Return (x, y) of the center of cell containing provided text 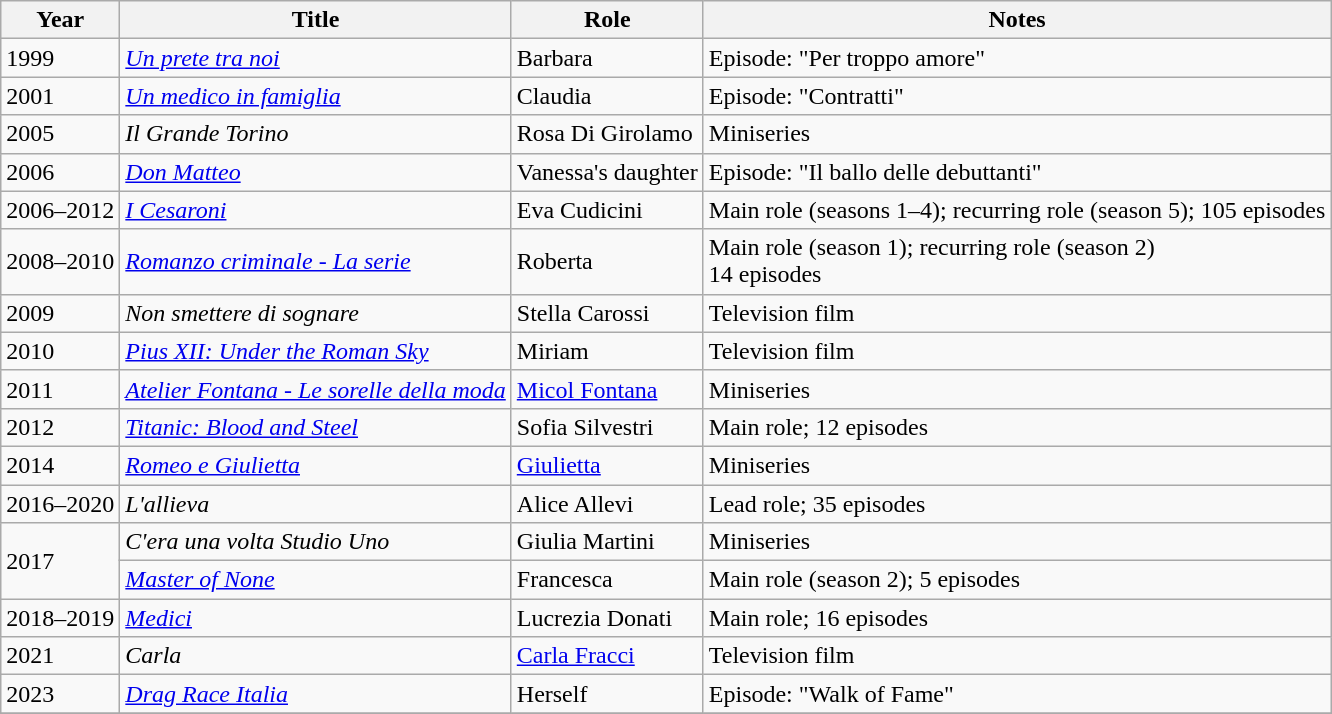
Pius XII: Under the Roman Sky (316, 351)
Title (316, 20)
Master of None (316, 580)
2001 (60, 96)
Herself (607, 694)
Alice Allevi (607, 503)
2016–2020 (60, 503)
I Cesaroni (316, 210)
Titanic: Blood and Steel (316, 427)
2014 (60, 465)
C'era una volta Studio Uno (316, 542)
Carla (316, 656)
Eva Cudicini (607, 210)
2017 (60, 561)
L'allieva (316, 503)
Romanzo criminale - La serie (316, 262)
Giulia Martini (607, 542)
Main role; 16 episodes (1017, 618)
Un prete tra noi (316, 58)
Main role (season 1); recurring role (season 2) 14 episodes (1017, 262)
Drag Race Italia (316, 694)
Episode: "Walk of Fame" (1017, 694)
Vanessa's daughter (607, 172)
Claudia (607, 96)
Notes (1017, 20)
Episode: "Per troppo amore" (1017, 58)
Don Matteo (316, 172)
Episode: "Contratti" (1017, 96)
Main role (season 2); 5 episodes (1017, 580)
Medici (316, 618)
Main role; 12 episodes (1017, 427)
Giulietta (607, 465)
Rosa Di Girolamo (607, 134)
Romeo e Giulietta (316, 465)
Stella Carossi (607, 313)
Role (607, 20)
2011 (60, 389)
Miriam (607, 351)
Roberta (607, 262)
Un medico in famiglia (316, 96)
Atelier Fontana - Le sorelle della moda (316, 389)
Barbara (607, 58)
2021 (60, 656)
2005 (60, 134)
Lead role; 35 episodes (1017, 503)
Non smettere di sognare (316, 313)
2008–2010 (60, 262)
Il Grande Torino (316, 134)
Main role (seasons 1–4); recurring role (season 5); 105 episodes (1017, 210)
2006 (60, 172)
Francesca (607, 580)
Micol Fontana (607, 389)
Sofia Silvestri (607, 427)
Carla Fracci (607, 656)
2006–2012 (60, 210)
2010 (60, 351)
2018–2019 (60, 618)
Year (60, 20)
1999 (60, 58)
2009 (60, 313)
2012 (60, 427)
2023 (60, 694)
Episode: "Il ballo delle debuttanti" (1017, 172)
Lucrezia Donati (607, 618)
